For the text-containing cell, return its midpoint in [X, Y] coordinate format. 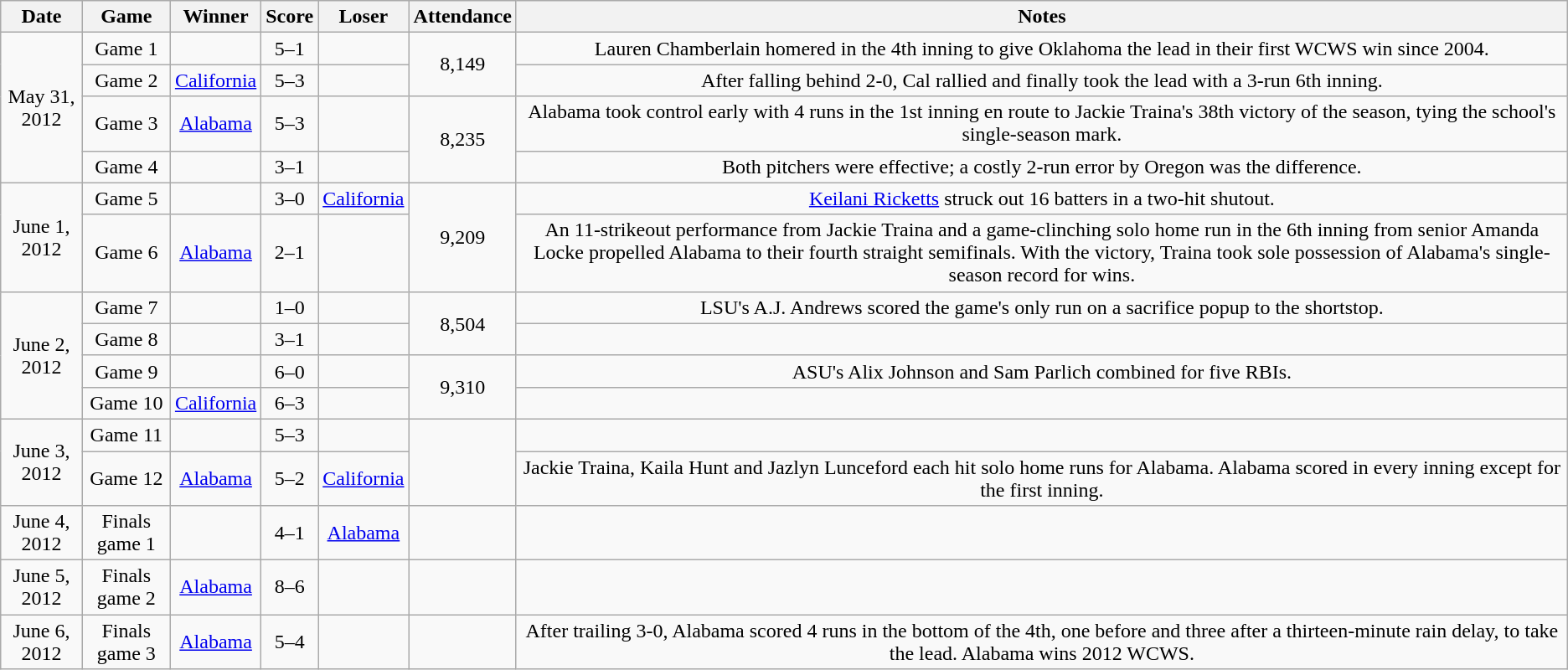
Finals game 1 [126, 533]
8–6 [290, 588]
June 5, 2012 [42, 588]
8,149 [462, 64]
Jackie Traina, Kaila Hunt and Jazlyn Lunceford each hit solo home runs for Alabama. Alabama scored in every inning except for the first inning. [1042, 477]
Game 11 [126, 435]
Loser [364, 17]
1–0 [290, 307]
Keilani Ricketts struck out 16 batters in a two-hit shutout. [1042, 198]
Game 8 [126, 339]
Game 3 [126, 124]
5–2 [290, 477]
9,209 [462, 237]
Score [290, 17]
Both pitchers were effective; a costly 2-run error by Oregon was the difference. [1042, 167]
8,235 [462, 139]
6–3 [290, 403]
Game 2 [126, 80]
8,504 [462, 323]
June 2, 2012 [42, 355]
Attendance [462, 17]
LSU's A.J. Andrews scored the game's only run on a sacrifice popup to the shortstop. [1042, 307]
Game 4 [126, 167]
3–0 [290, 198]
6–0 [290, 371]
Game 10 [126, 403]
9,310 [462, 387]
Game 9 [126, 371]
Lauren Chamberlain homered in the 4th inning to give Oklahoma the lead in their first WCWS win since 2004. [1042, 49]
4–1 [290, 533]
Game 5 [126, 198]
Finals game 3 [126, 642]
May 31, 2012 [42, 107]
5–4 [290, 642]
Notes [1042, 17]
Date [42, 17]
5–1 [290, 49]
2–1 [290, 253]
Game [126, 17]
After falling behind 2-0, Cal rallied and finally took the lead with a 3-run 6th inning. [1042, 80]
Game 7 [126, 307]
June 6, 2012 [42, 642]
Winner [215, 17]
Game 12 [126, 477]
June 4, 2012 [42, 533]
ASU's Alix Johnson and Sam Parlich combined for five RBIs. [1042, 371]
June 1, 2012 [42, 237]
Finals game 2 [126, 588]
Game 6 [126, 253]
June 3, 2012 [42, 462]
Game 1 [126, 49]
